Output the [x, y] coordinate of the center of the cell containing the given text.  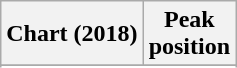
Peak position [189, 34]
Chart (2018) [72, 34]
